Provide the [X, Y] coordinate of the cell's center where the given text is located.  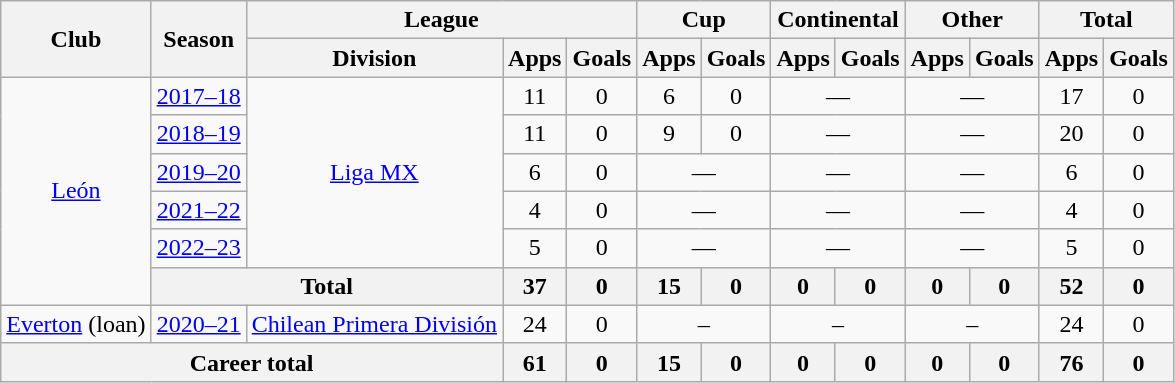
Liga MX [374, 172]
Cup [704, 20]
León [76, 191]
Season [198, 39]
Club [76, 39]
Chilean Primera División [374, 324]
76 [1071, 362]
17 [1071, 96]
9 [669, 134]
20 [1071, 134]
Other [972, 20]
League [442, 20]
Division [374, 58]
52 [1071, 286]
Continental [838, 20]
Career total [252, 362]
2017–18 [198, 96]
61 [535, 362]
37 [535, 286]
Everton (loan) [76, 324]
2020–21 [198, 324]
2021–22 [198, 210]
2019–20 [198, 172]
2018–19 [198, 134]
2022–23 [198, 248]
